Return the [x, y] coordinate for the center point of the cell that contains the specified text.  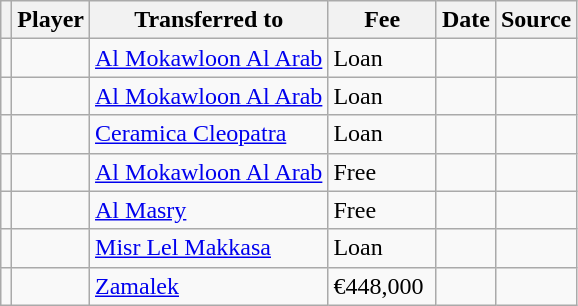
Player [51, 20]
€448,000 [382, 286]
Transferred to [209, 20]
Source [536, 20]
Date [466, 20]
Misr Lel Makkasa [209, 248]
Ceramica Cleopatra [209, 134]
Al Masry [209, 210]
Fee [382, 20]
Zamalek [209, 286]
